Pinpoint the cell where the given text exists, returning its [X, Y] midpoint coordinate. 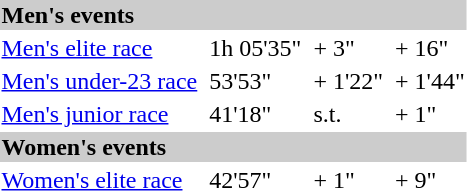
+ 16" [430, 48]
Men's under-23 race [100, 81]
53'53" [256, 81]
Men's elite race [100, 48]
+ 1" [430, 114]
Men's junior race [100, 114]
41'18" [256, 114]
s.t. [348, 114]
+ 3" [348, 48]
Men's events [233, 15]
+ 1'44" [430, 81]
1h 05'35" [256, 48]
Women's events [233, 147]
+ 1'22" [348, 81]
